For the text-containing cell, return its midpoint in (X, Y) coordinate format. 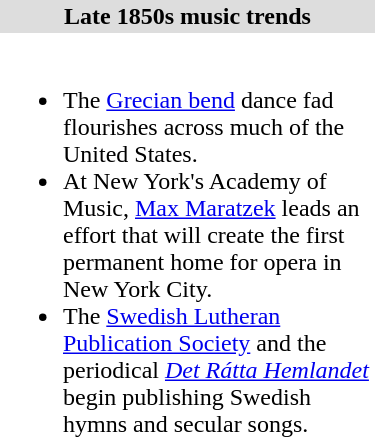
Late 1850s music trends (188, 16)
